Search for the cell housing the specified text and yield its (x, y) center coordinate. 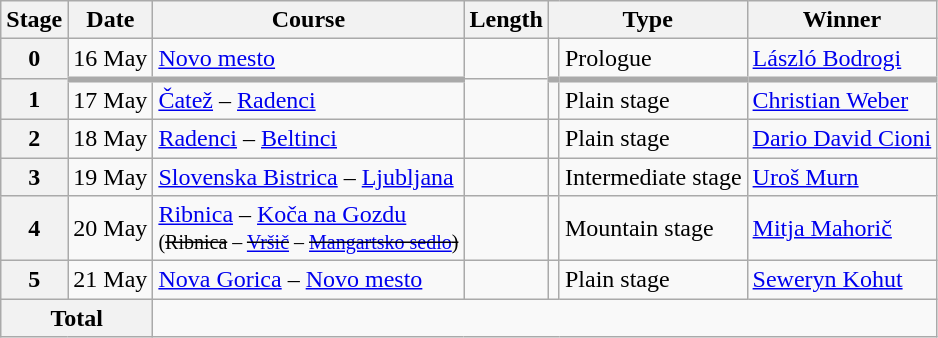
Dario David Cioni (842, 138)
Mitja Mahorič (842, 228)
Čatež – Radenci (308, 99)
18 May (110, 138)
Length (506, 20)
Nova Gorica – Novo mesto (308, 280)
Type (648, 20)
Total (77, 318)
Prologue (653, 59)
21 May (110, 280)
16 May (110, 59)
Course (308, 20)
17 May (110, 99)
Mountain stage (653, 228)
Ribnica – Koča na Gozdu(Ribnica – Vršič – Mangartsko sedlo) (308, 228)
0 (34, 59)
1 (34, 99)
Winner (842, 20)
19 May (110, 177)
Intermediate stage (653, 177)
5 (34, 280)
Seweryn Kohut (842, 280)
20 May (110, 228)
László Bodrogi (842, 59)
Slovenska Bistrica – Ljubljana (308, 177)
Date (110, 20)
Stage (34, 20)
2 (34, 138)
Christian Weber (842, 99)
3 (34, 177)
Radenci – Beltinci (308, 138)
Uroš Murn (842, 177)
Novo mesto (308, 59)
4 (34, 228)
